Return the [X, Y] coordinate for the center point of the cell that contains the specified text.  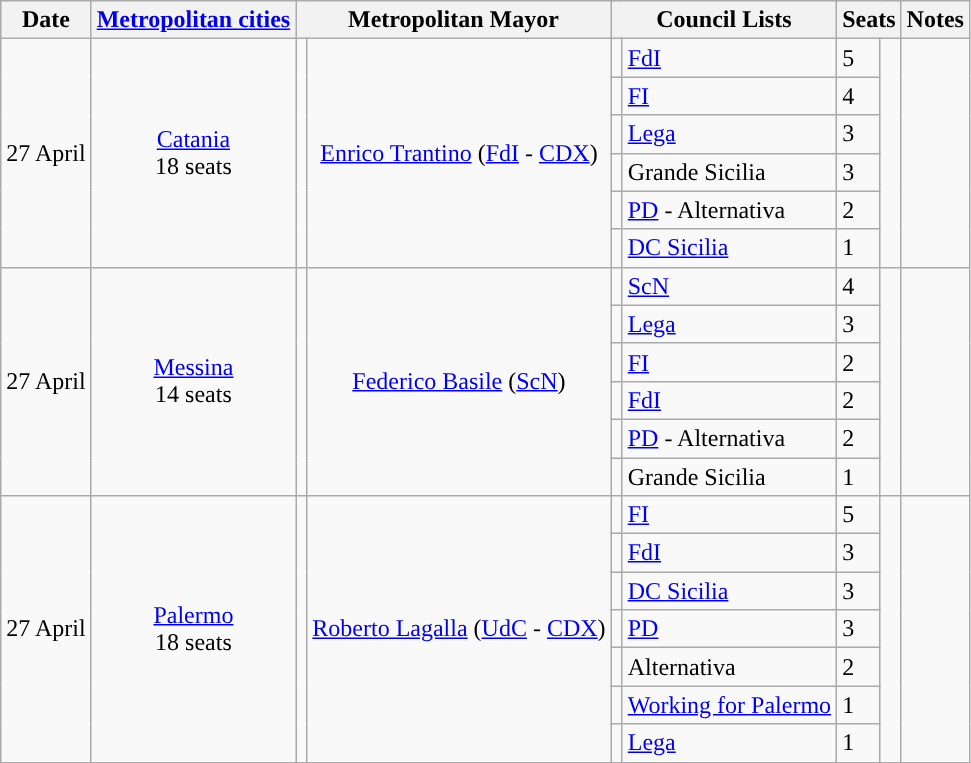
Seats [869, 20]
Metropolitan cities [194, 20]
Federico Basile (ScN) [459, 381]
Notes [935, 20]
Catania18 seats [194, 153]
PD [729, 629]
Council Lists [724, 20]
Date [46, 20]
Roberto Lagalla (UdC - CDX) [459, 629]
Alternativa [729, 667]
Enrico Trantino (FdI - CDX) [459, 153]
Working for Palermo [729, 705]
Messina14 seats [194, 381]
ScN [729, 286]
Metropolitan Mayor [454, 20]
Palermo18 seats [194, 629]
